For the text-containing cell, return its midpoint in [x, y] coordinate format. 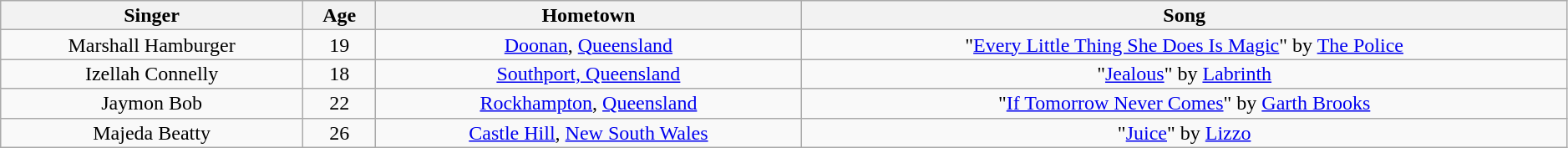
Age [339, 15]
"If Tomorrow Never Comes" by Garth Brooks [1185, 104]
Song [1185, 15]
Jaymon Bob [152, 104]
19 [339, 45]
Singer [152, 15]
Castle Hill, New South Wales [588, 132]
"Jealous" by Labrinth [1185, 74]
26 [339, 132]
"Juice" by Lizzo [1185, 132]
Marshall Hamburger [152, 45]
18 [339, 74]
Majeda Beatty [152, 132]
Southport, Queensland [588, 74]
Hometown [588, 15]
22 [339, 104]
"Every Little Thing She Does Is Magic" by The Police [1185, 45]
Izellah Connelly [152, 74]
Doonan, Queensland [588, 45]
Rockhampton, Queensland [588, 104]
